Scan for the cell matching the given text and deliver its (X, Y) coordinate at center. 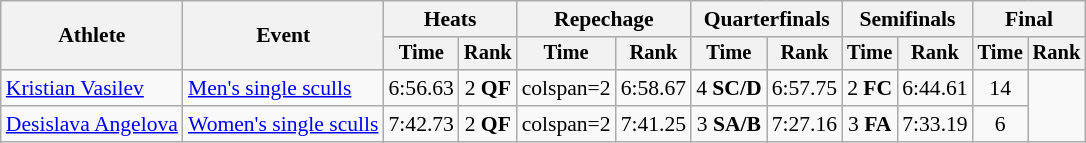
7:41.25 (654, 124)
Quarterfinals (766, 19)
Women's single sculls (284, 124)
Desislava Angelova (92, 124)
6:57.75 (804, 88)
Final (1029, 19)
Heats (450, 19)
Men's single sculls (284, 88)
7:33.19 (934, 124)
3 SA/B (729, 124)
2 FC (870, 88)
6:56.63 (420, 88)
Repechage (604, 19)
6:58.67 (654, 88)
Event (284, 36)
6:44.61 (934, 88)
Athlete (92, 36)
4 SC/D (729, 88)
Kristian Vasilev (92, 88)
6 (1000, 124)
7:27.16 (804, 124)
7:42.73 (420, 124)
3 FA (870, 124)
14 (1000, 88)
Semifinals (908, 19)
